Determine the (X, Y) coordinate at the center of the cell enclosing the given text.  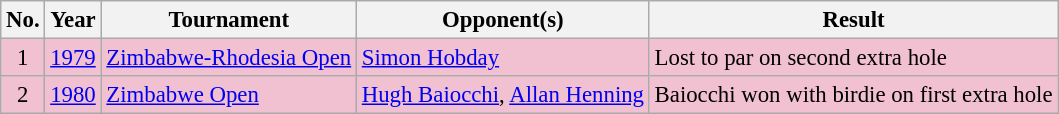
Zimbabwe-Rhodesia Open (228, 58)
Hugh Baiocchi, Allan Henning (502, 95)
Year (73, 20)
1980 (73, 95)
Tournament (228, 20)
No. (23, 20)
Zimbabwe Open (228, 95)
2 (23, 95)
Opponent(s) (502, 20)
1 (23, 58)
Baiocchi won with birdie on first extra hole (854, 95)
Lost to par on second extra hole (854, 58)
1979 (73, 58)
Simon Hobday (502, 58)
Result (854, 20)
